Determine the [x, y] coordinate at the center of the cell enclosing the given text.  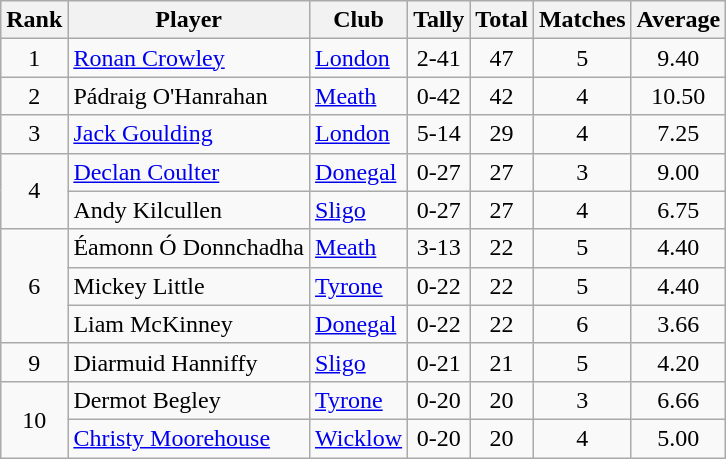
Matches [582, 20]
7.25 [678, 134]
Tally [439, 20]
6.75 [678, 210]
Total [502, 20]
9 [34, 362]
5.00 [678, 438]
Club [359, 20]
29 [502, 134]
10.50 [678, 96]
0-21 [439, 362]
Liam McKinney [189, 324]
Andy Kilcullen [189, 210]
Éamonn Ó Donnchadha [189, 248]
9.00 [678, 172]
1 [34, 58]
4.20 [678, 362]
3.66 [678, 324]
Diarmuid Hanniffy [189, 362]
2-41 [439, 58]
Ronan Crowley [189, 58]
2 [34, 96]
10 [34, 419]
Pádraig O'Hanrahan [189, 96]
Mickey Little [189, 286]
Player [189, 20]
6.66 [678, 400]
9.40 [678, 58]
3-13 [439, 248]
21 [502, 362]
0-42 [439, 96]
5-14 [439, 134]
Declan Coulter [189, 172]
42 [502, 96]
Average [678, 20]
Christy Moorehouse [189, 438]
Dermot Begley [189, 400]
Rank [34, 20]
47 [502, 58]
Jack Goulding [189, 134]
Wicklow [359, 438]
